From the cell containing the given text, extract its center point as [x, y] coordinate. 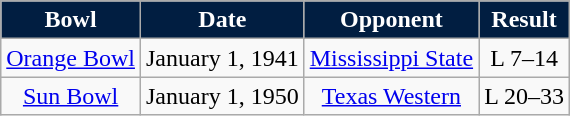
L 20–33 [524, 96]
Opponent [391, 20]
L 7–14 [524, 58]
Sun Bowl [71, 96]
Bowl [71, 20]
January 1, 1950 [222, 96]
Date [222, 20]
Orange Bowl [71, 58]
Texas Western [391, 96]
Mississippi State [391, 58]
January 1, 1941 [222, 58]
Result [524, 20]
